For the text-containing cell, return its midpoint in (X, Y) coordinate format. 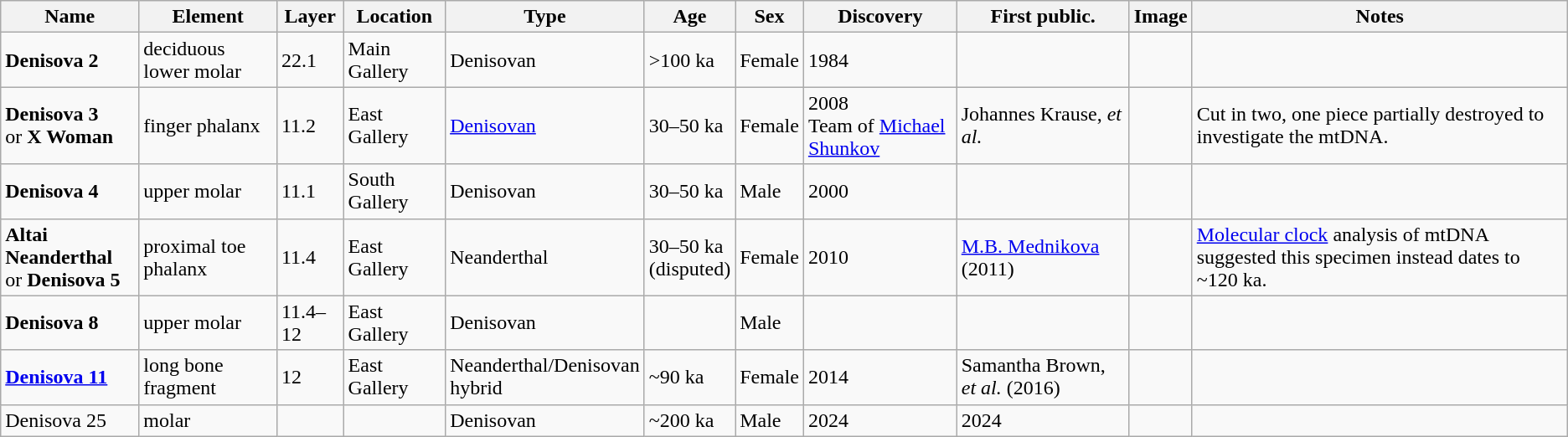
~90 ka (689, 377)
Denisova 3 or X Woman (70, 126)
2014 (879, 377)
Altai Neanderthalor Denisova 5 (70, 257)
Sex (770, 17)
Denisova 11 (70, 377)
Notes (1380, 17)
Neanderthal (545, 257)
long bone fragment (208, 377)
Element (208, 17)
Samantha Brown, et al. (2016) (1043, 377)
Neanderthal/Denisovanhybrid (545, 377)
2010 (879, 257)
Image (1161, 17)
deciduous lower molar (208, 60)
Johannes Krause, et al. (1043, 126)
Denisova 2 (70, 60)
Age (689, 17)
2000 (879, 191)
11.4–12 (310, 323)
Main Gallery (395, 60)
12 (310, 377)
2008Team of Michael Shunkov (879, 126)
Denisova 4 (70, 191)
11.1 (310, 191)
Cut in two, one piece partially destroyed to investigate the mtDNA. (1380, 126)
>100 ka (689, 60)
11.2 (310, 126)
Molecular clock analysis of mtDNA suggested this specimen instead dates to ~120 ka. (1380, 257)
11.4 (310, 257)
South Gallery (395, 191)
Denisova 25 (70, 420)
1984 (879, 60)
molar (208, 420)
First public. (1043, 17)
finger phalanx (208, 126)
Type (545, 17)
M.B. Mednikova (2011) (1043, 257)
Name (70, 17)
proximal toe phalanx (208, 257)
30–50 ka(disputed) (689, 257)
Denisova 8 (70, 323)
Discovery (879, 17)
22.1 (310, 60)
~200 ka (689, 420)
Location (395, 17)
Layer (310, 17)
